Locate the cell with the specified text and output its (X, Y) center coordinate. 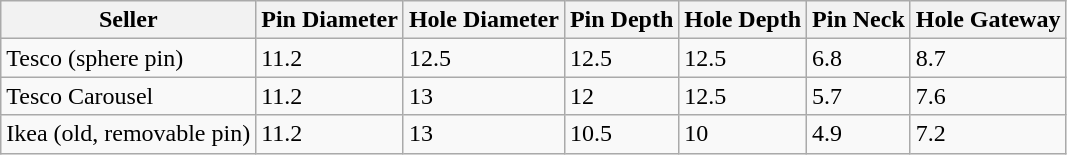
Hole Gateway (988, 20)
Pin Neck (859, 20)
7.2 (988, 134)
Pin Diameter (330, 20)
4.9 (859, 134)
12 (621, 96)
6.8 (859, 58)
Ikea (old, removable pin) (128, 134)
8.7 (988, 58)
Hole Depth (743, 20)
Tesco Carousel (128, 96)
10 (743, 134)
10.5 (621, 134)
Tesco (sphere pin) (128, 58)
Seller (128, 20)
5.7 (859, 96)
7.6 (988, 96)
Pin Depth (621, 20)
Hole Diameter (484, 20)
